Determine the [x, y] coordinate at the center of the cell enclosing the given text.  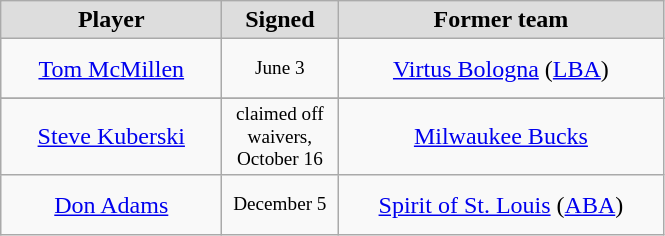
Virtus Bologna (LBA) [501, 69]
December 5 [280, 205]
claimed off waivers, October 16 [280, 138]
Tom McMillen [112, 69]
Milwaukee Bucks [501, 138]
Signed [280, 20]
June 3 [280, 69]
Former team [501, 20]
Steve Kuberski [112, 138]
Don Adams [112, 205]
Spirit of St. Louis (ABA) [501, 205]
Player [112, 20]
